Pinpoint the cell where the given text exists, returning its (X, Y) midpoint coordinate. 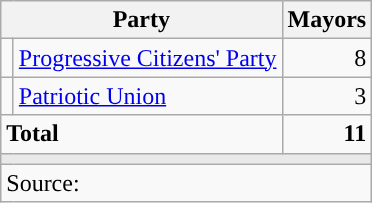
Patriotic Union (148, 96)
Source: (186, 183)
Party (142, 20)
Total (142, 134)
3 (327, 96)
Progressive Citizens' Party (148, 58)
Mayors (327, 20)
8 (327, 58)
11 (327, 134)
